Find where the given text appears and provide that cell's center as (X, Y) coordinate. 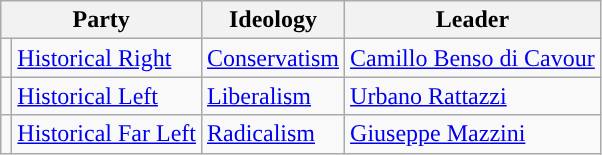
Historical Far Left (107, 134)
Camillo Benso di Cavour (473, 58)
Historical Right (107, 58)
Historical Left (107, 96)
Leader (473, 20)
Conservatism (272, 58)
Giuseppe Mazzini (473, 134)
Party (102, 20)
Urbano Rattazzi (473, 96)
Ideology (272, 20)
Radicalism (272, 134)
Liberalism (272, 96)
